Identify which cell holds the provided text, then report its [X, Y] central coordinate. 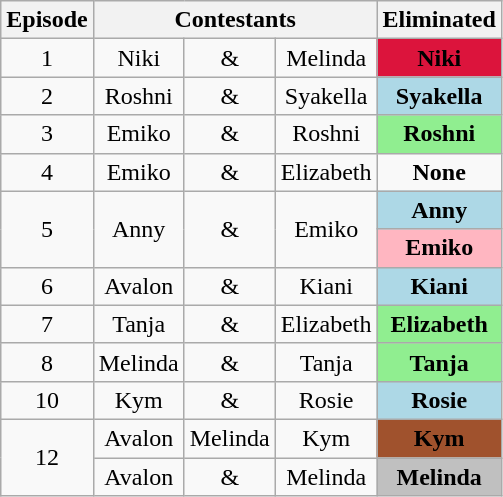
Contestants [235, 20]
Eliminated [439, 20]
3 [47, 134]
2 [47, 96]
None [439, 172]
5 [47, 229]
1 [47, 58]
10 [47, 400]
7 [47, 324]
12 [47, 457]
8 [47, 362]
Episode [47, 20]
6 [47, 286]
4 [47, 172]
